Search for the cell housing the specified text and yield its (X, Y) center coordinate. 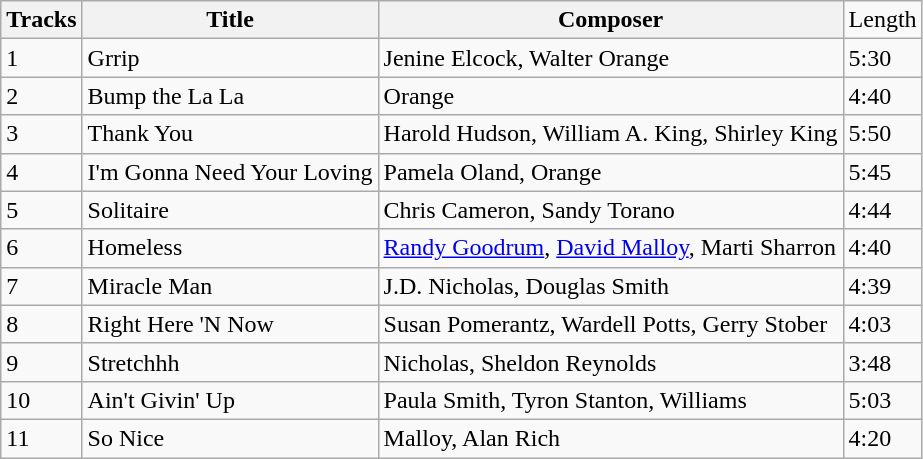
Length (882, 20)
Solitaire (230, 210)
5:50 (882, 134)
4 (42, 172)
5 (42, 210)
Ain't Givin' Up (230, 400)
1 (42, 58)
4:44 (882, 210)
Bump the La La (230, 96)
Homeless (230, 248)
Title (230, 20)
Nicholas, Sheldon Reynolds (610, 362)
3 (42, 134)
7 (42, 286)
5:30 (882, 58)
3:48 (882, 362)
Stretchhh (230, 362)
Paula Smith, Tyron Stanton, Williams (610, 400)
Pamela Oland, Orange (610, 172)
4:03 (882, 324)
5:45 (882, 172)
Thank You (230, 134)
6 (42, 248)
J.D. Nicholas, Douglas Smith (610, 286)
Randy Goodrum, David Malloy, Marti Sharron (610, 248)
10 (42, 400)
Orange (610, 96)
Jenine Elcock, Walter Orange (610, 58)
Right Here 'N Now (230, 324)
So Nice (230, 438)
8 (42, 324)
Chris Cameron, Sandy Torano (610, 210)
Grrip (230, 58)
I'm Gonna Need Your Loving (230, 172)
4:20 (882, 438)
Miracle Man (230, 286)
Tracks (42, 20)
5:03 (882, 400)
Malloy, Alan Rich (610, 438)
11 (42, 438)
9 (42, 362)
Composer (610, 20)
Harold Hudson, William A. King, Shirley King (610, 134)
2 (42, 96)
4:39 (882, 286)
Susan Pomerantz, Wardell Potts, Gerry Stober (610, 324)
